Scan for the cell matching the given text and deliver its (x, y) coordinate at center. 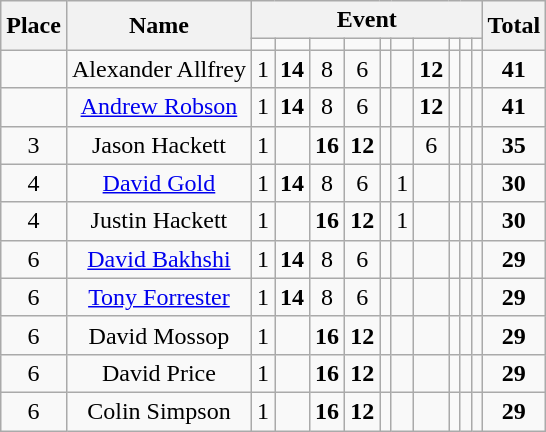
Name (158, 26)
Event (366, 20)
David Price (158, 373)
Colin Simpson (158, 411)
Total (514, 26)
David Mossop (158, 335)
35 (514, 145)
Tony Forrester (158, 297)
David Gold (158, 183)
David Bakhshi (158, 259)
Alexander Allfrey (158, 69)
Place (34, 26)
Justin Hackett (158, 221)
Jason Hackett (158, 145)
Andrew Robson (158, 107)
3 (34, 145)
